From the cell containing the given text, extract its center point as [X, Y] coordinate. 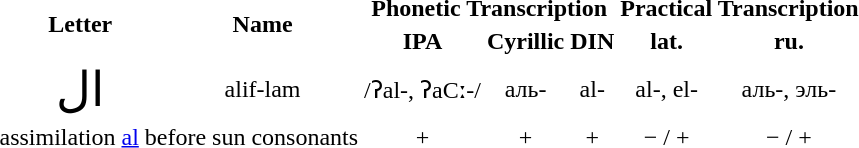
alif-lam [263, 89]
Cyrillic [525, 41]
al- [592, 89]
/ʔal-, ʔaCː-/ [423, 89]
IPA [423, 41]
lat. [667, 41]
аль- [525, 89]
al-, el- [667, 89]
DIN [592, 41]
